Identify which cell holds the provided text, then report its (x, y) central coordinate. 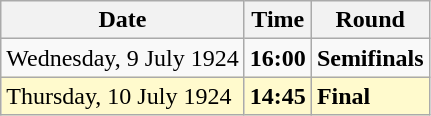
Date (123, 20)
Thursday, 10 July 1924 (123, 96)
Time (278, 20)
14:45 (278, 96)
Semifinals (370, 58)
Round (370, 20)
Final (370, 96)
Wednesday, 9 July 1924 (123, 58)
16:00 (278, 58)
